For the text-containing cell, return its midpoint in [x, y] coordinate format. 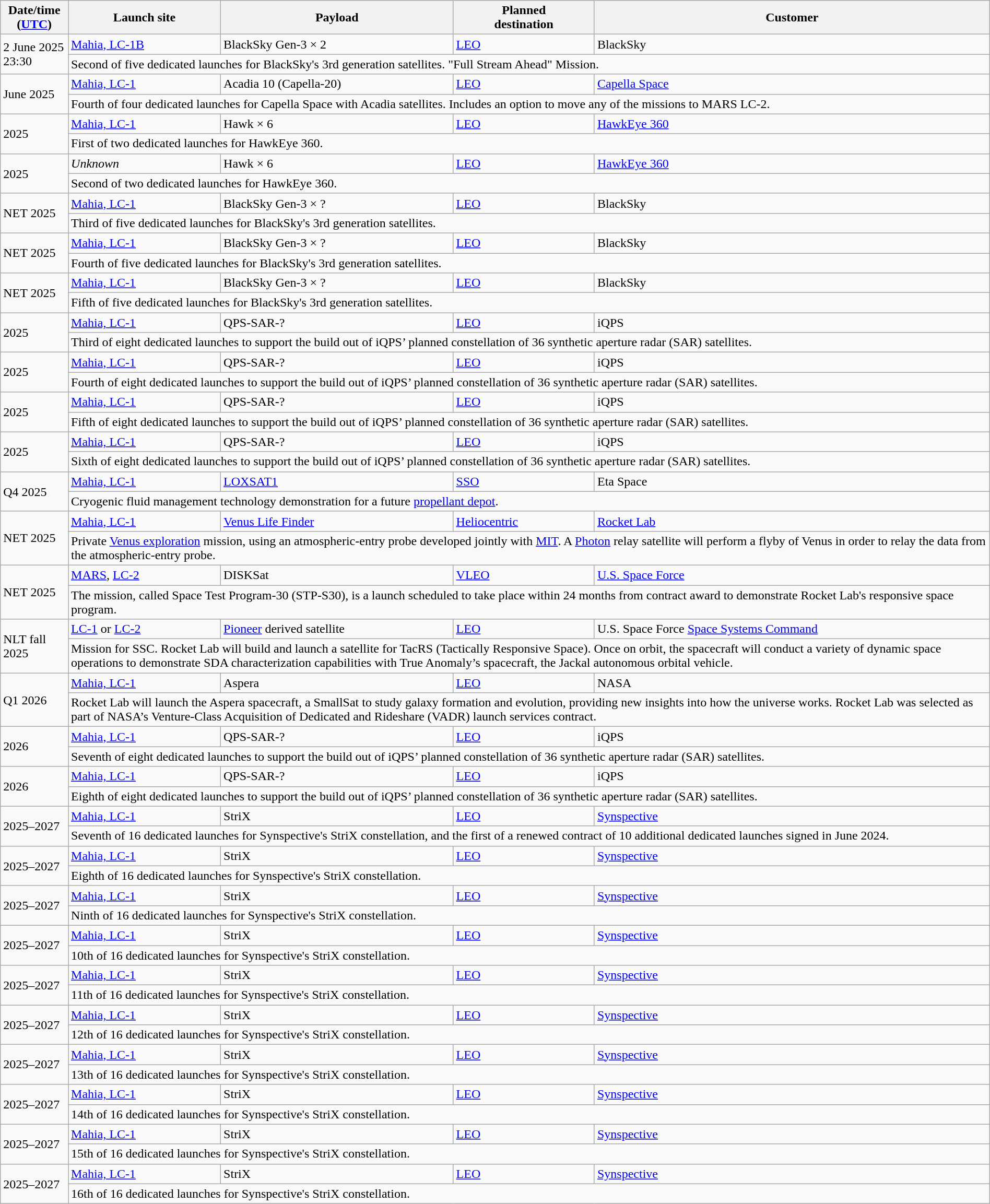
LOXSAT1 [337, 481]
Planneddestination [524, 18]
Ninth of 16 dedicated launches for Synspective's StriX constellation. [529, 915]
2 June 202523:30 [34, 54]
Q1 2026 [34, 700]
Launch site [145, 18]
Rocket Lab [792, 521]
Heliocentric [524, 521]
Third of five dedicated launches for BlackSky's 3rd generation satellites. [529, 223]
Fifth of five dedicated launches for BlackSky's 3rd generation satellites. [529, 303]
Mahia, LC-1B [145, 44]
Sixth of eight dedicated launches to support the build out of iQPS’ planned constellation of 36 synthetic aperture radar (SAR) satellites. [529, 462]
Fifth of eight dedicated launches to support the build out of iQPS’ planned constellation of 36 synthetic aperture radar (SAR) satellites. [529, 422]
12th of 16 dedicated launches for Synspective's StriX constellation. [529, 1035]
MARS, LC-2 [145, 575]
Date/time(UTC) [34, 18]
15th of 16 dedicated launches for Synspective's StriX constellation. [529, 1154]
BlackSky Gen-3 × 2 [337, 44]
Unknown [145, 163]
SSO [524, 481]
U.S. Space Force [792, 575]
First of two dedicated launches for HawkEye 360. [529, 144]
14th of 16 dedicated launches for Synspective's StriX constellation. [529, 1114]
Third of eight dedicated launches to support the build out of iQPS’ planned constellation of 36 synthetic aperture radar (SAR) satellites. [529, 343]
13th of 16 dedicated launches for Synspective's StriX constellation. [529, 1075]
U.S. Space Force Space Systems Command [792, 629]
DISKSat [337, 575]
11th of 16 dedicated launches for Synspective's StriX constellation. [529, 995]
Aspera [337, 683]
10th of 16 dedicated launches for Synspective's StriX constellation. [529, 955]
Second of five dedicated launches for BlackSky's 3rd generation satellites. "Full Stream Ahead" Mission. [529, 64]
Customer [792, 18]
Fourth of eight dedicated launches to support the build out of iQPS’ planned constellation of 36 synthetic aperture radar (SAR) satellites. [529, 382]
NLT fall 2025 [34, 646]
Eighth of 16 dedicated launches for Synspective's StriX constellation. [529, 876]
June 2025 [34, 94]
Fourth of four dedicated launches for Capella Space with Acadia satellites. Includes an option to move any of the missions to MARS LC-2. [529, 104]
Eta Space [792, 481]
Capella Space [792, 84]
Payload [337, 18]
NASA [792, 683]
Acadia 10 (Capella-20) [337, 84]
Q4 2025 [34, 491]
Second of two dedicated launches for HawkEye 360. [529, 183]
Eighth of eight dedicated launches to support the build out of iQPS’ planned constellation of 36 synthetic aperture radar (SAR) satellites. [529, 796]
Pioneer derived satellite [337, 629]
LC-1 or LC-2 [145, 629]
16th of 16 dedicated launches for Synspective's StriX constellation. [529, 1194]
Fourth of five dedicated launches for BlackSky's 3rd generation satellites. [529, 263]
Venus Life Finder [337, 521]
Cryogenic fluid management technology demonstration for a future propellant depot. [529, 501]
Seventh of eight dedicated launches to support the build out of iQPS’ planned constellation of 36 synthetic aperture radar (SAR) satellites. [529, 757]
VLEO [524, 575]
